Locate the cell with the specified text and output its (x, y) center coordinate. 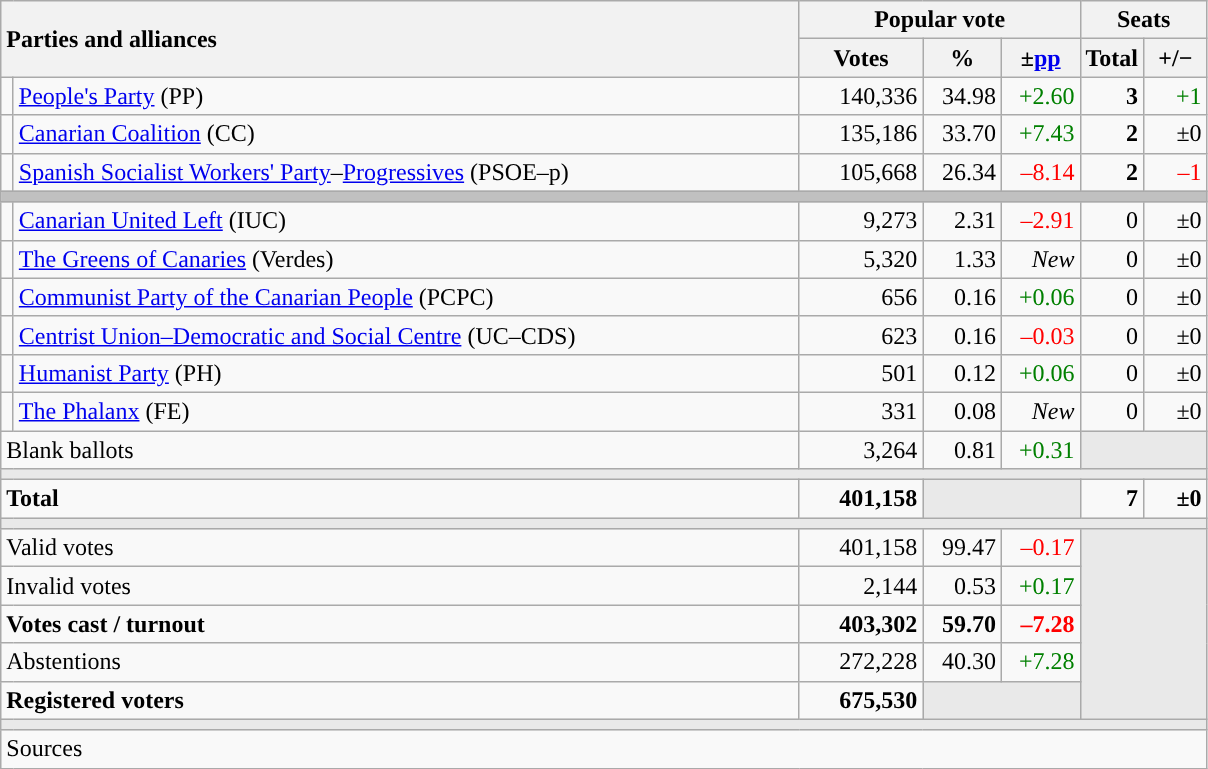
331 (861, 411)
Communist Party of the Canarian People (PCPC) (406, 297)
33.70 (962, 134)
–0.03 (1040, 335)
105,668 (861, 172)
–2.91 (1040, 221)
Parties and alliances (400, 39)
Invalid votes (400, 586)
+0.31 (1040, 449)
Spanish Socialist Workers' Party–Progressives (PSOE–p) (406, 172)
Votes (861, 58)
40.30 (962, 662)
59.70 (962, 624)
–7.28 (1040, 624)
The Greens of Canaries (Verdes) (406, 259)
% (962, 58)
9,273 (861, 221)
1.33 (962, 259)
0.81 (962, 449)
26.34 (962, 172)
Blank ballots (400, 449)
3,264 (861, 449)
135,186 (861, 134)
99.47 (962, 548)
7 (1112, 499)
Sources (604, 749)
Votes cast / turnout (400, 624)
Abstentions (400, 662)
501 (861, 373)
5,320 (861, 259)
Valid votes (400, 548)
–1 (1176, 172)
+1 (1176, 96)
403,302 (861, 624)
–0.17 (1040, 548)
3 (1112, 96)
–8.14 (1040, 172)
Seats (1144, 20)
+0.17 (1040, 586)
Humanist Party (PH) (406, 373)
623 (861, 335)
272,228 (861, 662)
People's Party (PP) (406, 96)
2.31 (962, 221)
+2.60 (1040, 96)
656 (861, 297)
0.12 (962, 373)
+7.43 (1040, 134)
Registered voters (400, 700)
2,144 (861, 586)
34.98 (962, 96)
Popular vote (940, 20)
675,530 (861, 700)
0.53 (962, 586)
The Phalanx (FE) (406, 411)
140,336 (861, 96)
Canarian United Left (IUC) (406, 221)
Canarian Coalition (CC) (406, 134)
+/− (1176, 58)
Centrist Union–Democratic and Social Centre (UC–CDS) (406, 335)
0.08 (962, 411)
+7.28 (1040, 662)
±pp (1040, 58)
